Capture the cell that displays the provided text and extract its (x, y) central coordinate. 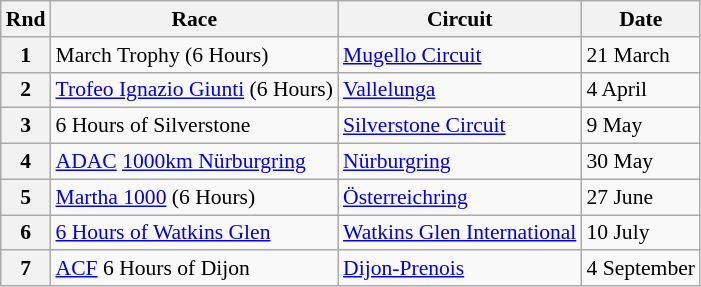
6 (26, 233)
Martha 1000 (6 Hours) (194, 197)
Nürburgring (460, 162)
Mugello Circuit (460, 55)
5 (26, 197)
1 (26, 55)
Dijon-Prenois (460, 269)
Vallelunga (460, 90)
Silverstone Circuit (460, 126)
2 (26, 90)
4 (26, 162)
6 Hours of Watkins Glen (194, 233)
Österreichring (460, 197)
7 (26, 269)
4 September (640, 269)
9 May (640, 126)
March Trophy (6 Hours) (194, 55)
Race (194, 19)
Watkins Glen International (460, 233)
ADAC 1000km Nürburgring (194, 162)
Trofeo Ignazio Giunti (6 Hours) (194, 90)
3 (26, 126)
Rnd (26, 19)
6 Hours of Silverstone (194, 126)
4 April (640, 90)
Circuit (460, 19)
ACF 6 Hours of Dijon (194, 269)
Date (640, 19)
10 July (640, 233)
30 May (640, 162)
27 June (640, 197)
21 March (640, 55)
